Determine the [X, Y] coordinate at the center of the cell enclosing the given text.  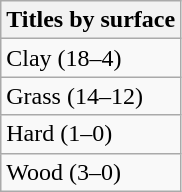
Clay (18–4) [91, 58]
Grass (14–12) [91, 96]
Hard (1–0) [91, 134]
Titles by surface [91, 20]
Wood (3–0) [91, 172]
